Identify which cell holds the provided text, then report its [X, Y] central coordinate. 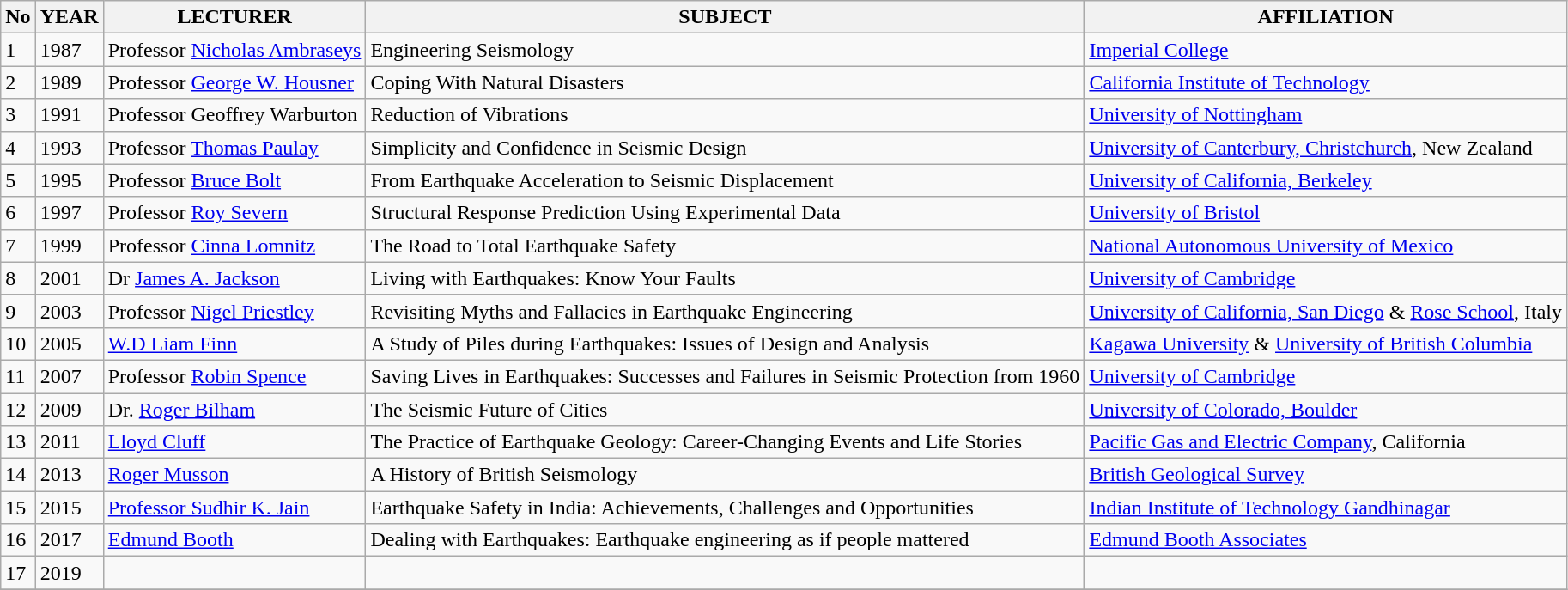
British Geological Survey [1326, 475]
1991 [69, 115]
2 [18, 82]
Professor Robin Spence [234, 376]
Professor Bruce Bolt [234, 180]
Professor Nigel Priestley [234, 311]
Professor Geoffrey Warburton [234, 115]
Professor Thomas Paulay [234, 148]
1 [18, 50]
Saving Lives in Earthquakes: Successes and Failures in Seismic Protection from 1960 [725, 376]
1995 [69, 180]
The Road to Total Earthquake Safety [725, 246]
University of Bristol [1326, 213]
A History of British Seismology [725, 475]
W.D Liam Finn [234, 344]
Professor George W. Housner [234, 82]
University of Nottingham [1326, 115]
16 [18, 540]
15 [18, 508]
1987 [69, 50]
6 [18, 213]
University of California, Berkeley [1326, 180]
8 [18, 278]
Engineering Seismology [725, 50]
14 [18, 475]
Professor Roy Severn [234, 213]
Imperial College [1326, 50]
2001 [69, 278]
7 [18, 246]
Earthquake Safety in India: Achievements, Challenges and Opportunities [725, 508]
Lloyd Cluff [234, 442]
2009 [69, 410]
Professor Sudhir K. Jain [234, 508]
AFFILIATION [1326, 17]
Reduction of Vibrations [725, 115]
1999 [69, 246]
Coping With Natural Disasters [725, 82]
Edmund Booth [234, 540]
No [18, 17]
University of California, San Diego & Rose School, Italy [1326, 311]
Professor Cinna Lomnitz [234, 246]
Dr. Roger Bilham [234, 410]
2005 [69, 344]
Roger Musson [234, 475]
A Study of Piles during Earthquakes: Issues of Design and Analysis [725, 344]
Structural Response Prediction Using Experimental Data [725, 213]
2003 [69, 311]
5 [18, 180]
Kagawa University & University of British Columbia [1326, 344]
California Institute of Technology [1326, 82]
1989 [69, 82]
2015 [69, 508]
11 [18, 376]
From Earthquake Acceleration to Seismic Displacement [725, 180]
University of Canterbury, Christchurch, New Zealand [1326, 148]
National Autonomous University of Mexico [1326, 246]
3 [18, 115]
Simplicity and Confidence in Seismic Design [725, 148]
2007 [69, 376]
Edmund Booth Associates [1326, 540]
University of Colorado, Boulder [1326, 410]
The Seismic Future of Cities [725, 410]
Dr James A. Jackson [234, 278]
The Practice of Earthquake Geology: Career-Changing Events and Life Stories [725, 442]
2011 [69, 442]
17 [18, 573]
Revisiting Myths and Fallacies in Earthquake Engineering [725, 311]
12 [18, 410]
10 [18, 344]
Indian Institute of Technology Gandhinagar [1326, 508]
2017 [69, 540]
2019 [69, 573]
4 [18, 148]
Living with Earthquakes: Know Your Faults [725, 278]
1997 [69, 213]
2013 [69, 475]
1993 [69, 148]
Pacific Gas and Electric Company, California [1326, 442]
LECTURER [234, 17]
YEAR [69, 17]
Dealing with Earthquakes: Earthquake engineering as if people mattered [725, 540]
Professor Nicholas Ambraseys [234, 50]
9 [18, 311]
SUBJECT [725, 17]
13 [18, 442]
